Find where the given text appears and provide that cell's center as [x, y] coordinate. 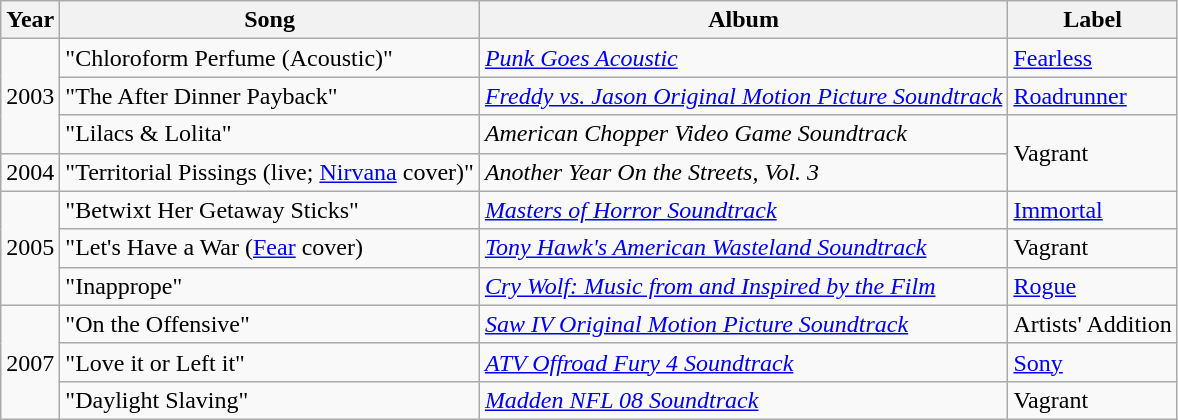
Artists' Addition [1092, 324]
ATV Offroad Fury 4 Soundtrack [744, 362]
Masters of Horror Soundtrack [744, 210]
2004 [30, 172]
"Love it or Left it" [270, 362]
"On the Offensive" [270, 324]
Another Year On the Streets, Vol. 3 [744, 172]
"Daylight Slaving" [270, 400]
Label [1092, 20]
Cry Wolf: Music from and Inspired by the Film [744, 286]
2003 [30, 96]
American Chopper Video Game Soundtrack [744, 134]
"Inapprope" [270, 286]
Saw IV Original Motion Picture Soundtrack [744, 324]
"Lilacs & Lolita" [270, 134]
"Territorial Pissings (live; Nirvana cover)" [270, 172]
Song [270, 20]
"The After Dinner Payback" [270, 96]
"Chloroform Perfume (Acoustic)" [270, 58]
Punk Goes Acoustic [744, 58]
2005 [30, 248]
Immortal [1092, 210]
Fearless [1092, 58]
Sony [1092, 362]
Year [30, 20]
"Betwixt Her Getaway Sticks" [270, 210]
Rogue [1092, 286]
Tony Hawk's American Wasteland Soundtrack [744, 248]
"Let's Have a War (Fear cover) [270, 248]
Freddy vs. Jason Original Motion Picture Soundtrack [744, 96]
Roadrunner [1092, 96]
Album [744, 20]
Madden NFL 08 Soundtrack [744, 400]
2007 [30, 362]
